Detect which cell encompasses the target text, then output its [x, y] center coordinate. 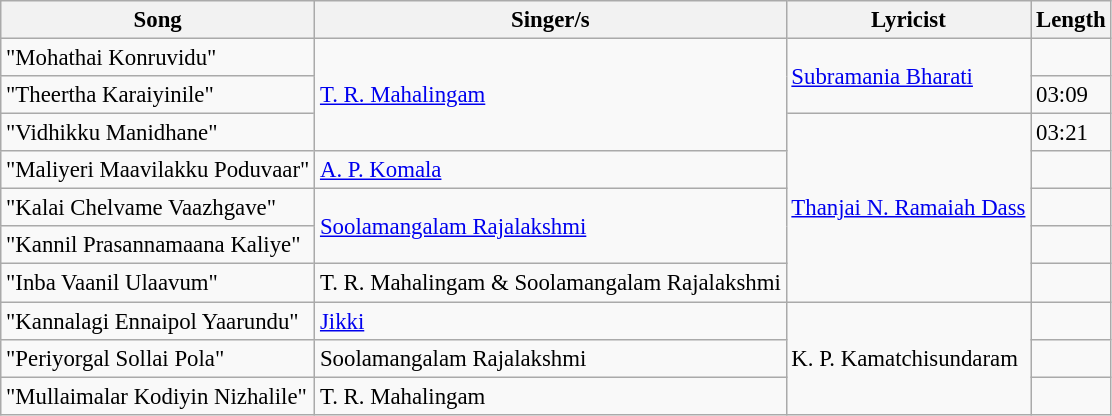
Thanjai N. Ramaiah Dass [908, 208]
03:09 [1071, 95]
Lyricist [908, 20]
"Mohathai Konruvidu" [158, 58]
Song [158, 20]
A. P. Komala [550, 170]
"Kannalagi Ennaipol Yaarundu" [158, 321]
"Vidhikku Manidhane" [158, 133]
Singer/s [550, 20]
"Mullaimalar Kodiyin Nizhalile" [158, 396]
Subramania Bharati [908, 76]
T. R. Mahalingam & Soolamangalam Rajalakshmi [550, 283]
"Theertha Karaiyinile" [158, 95]
K. P. Kamatchisundaram [908, 358]
"Kalai Chelvame Vaazhgave" [158, 208]
03:21 [1071, 133]
"Kannil Prasannamaana Kaliye" [158, 245]
"Inba Vaanil Ulaavum" [158, 283]
"Periyorgal Sollai Pola" [158, 358]
"Maliyeri Maavilakku Poduvaar" [158, 170]
Length [1071, 20]
Jikki [550, 321]
